For the text-containing cell, return its midpoint in [X, Y] coordinate format. 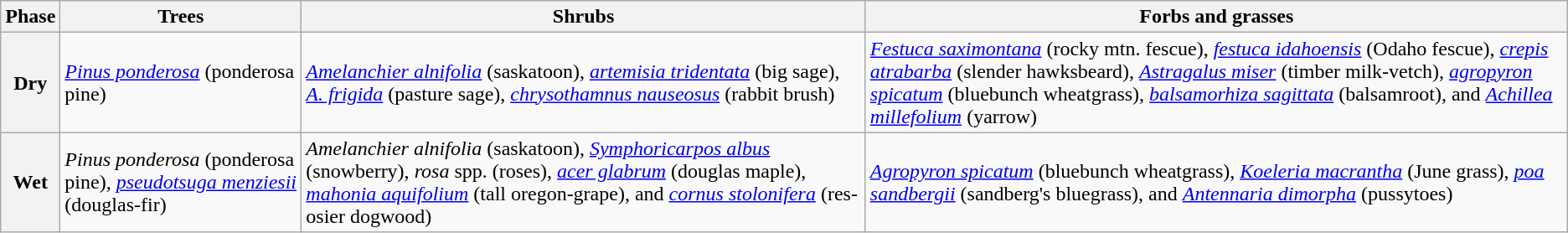
Shrubs [583, 17]
Pinus ponderosa (ponderosa pine), pseudotsuga menziesii (douglas-fir) [181, 183]
Dry [30, 82]
Wet [30, 183]
Forbs and grasses [1216, 17]
Amelanchier alnifolia (saskatoon), artemisia tridentata (big sage), A. frigida (pasture sage), chrysothamnus nauseosus (rabbit brush) [583, 82]
Pinus ponderosa (ponderosa pine) [181, 82]
Phase [30, 17]
Trees [181, 17]
